Search for the cell housing the specified text and yield its (x, y) center coordinate. 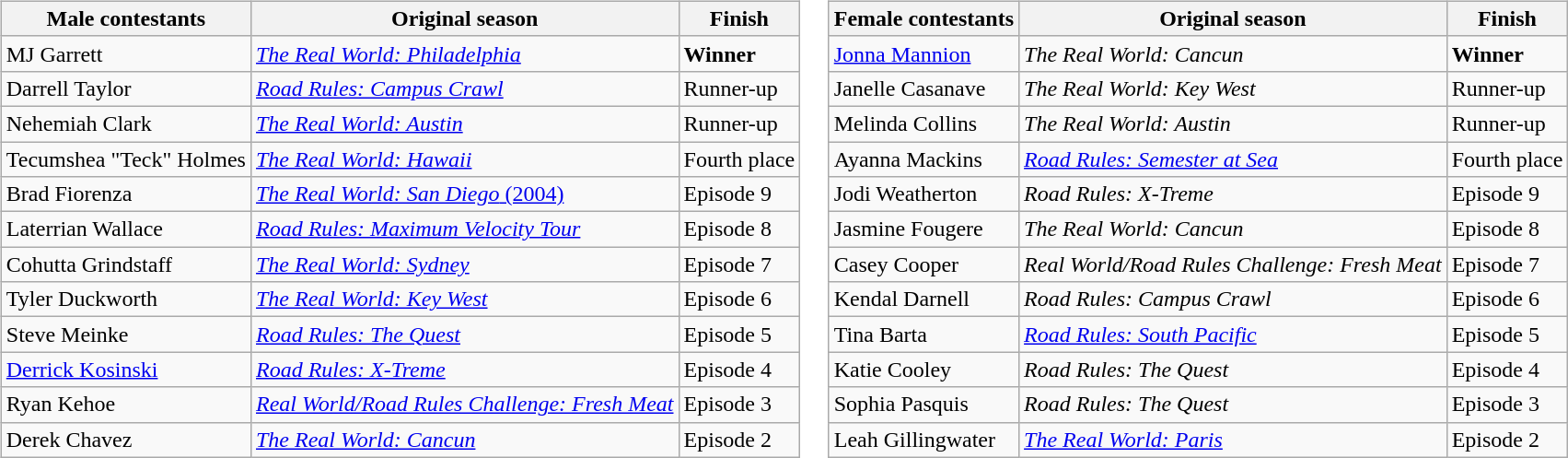
MJ Garrett (125, 53)
Brad Fiorenza (125, 194)
Jodi Weatherton (923, 194)
Nehemiah Clark (125, 123)
Tecumshea "Teck" Holmes (125, 159)
Jasmine Fougere (923, 229)
Jonna Mannion (923, 53)
Kendal Darnell (923, 299)
Laterrian Wallace (125, 229)
Katie Cooley (923, 370)
Sophia Pasquis (923, 405)
Tina Barta (923, 335)
The Real World: Paris (1234, 440)
Melinda Collins (923, 123)
Ryan Kehoe (125, 405)
Derek Chavez (125, 440)
Leah Gillingwater (923, 440)
The Real World: Sydney (464, 264)
The Real World: San Diego (2004) (464, 194)
Steve Meinke (125, 335)
Cohutta Grindstaff (125, 264)
Road Rules: Maximum Velocity Tour (464, 229)
Darrell Taylor (125, 88)
Janelle Casanave (923, 88)
The Real World: Philadelphia (464, 53)
Tyler Duckworth (125, 299)
Road Rules: Semester at Sea (1234, 159)
Male contestants (125, 18)
The Real World: Hawaii (464, 159)
Casey Cooper (923, 264)
Derrick Kosinski (125, 370)
Road Rules: South Pacific (1234, 335)
Ayanna Mackins (923, 159)
Female contestants (923, 18)
